Capture the cell that displays the provided text and extract its [X, Y] central coordinate. 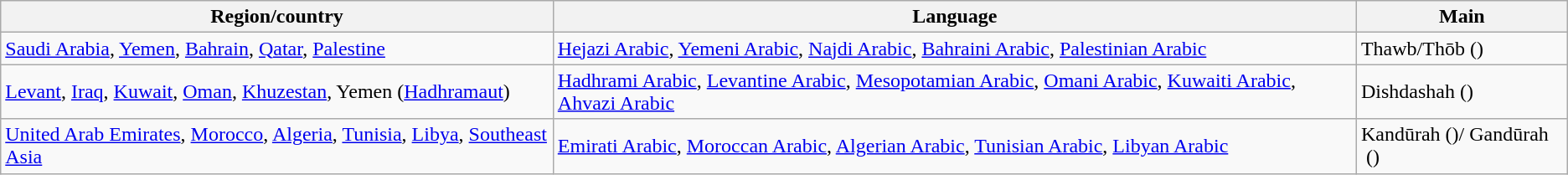
Language [955, 17]
Hejazi Arabic, Yemeni Arabic, Najdi Arabic, Bahraini Arabic, Palestinian Arabic [955, 49]
Dishdashah () [1462, 92]
Region/country [277, 17]
Thawb/Thōb () [1462, 49]
Kandūrah ()/ Gandūrah () [1462, 146]
United Arab Emirates, Morocco, Algeria, Tunisia, Libya, Southeast Asia [277, 146]
Emirati Arabic, Moroccan Arabic, Algerian Arabic, Tunisian Arabic, Libyan Arabic [955, 146]
Hadhrami Arabic, Levantine Arabic, Mesopotamian Arabic, Omani Arabic, Kuwaiti Arabic, Ahvazi Arabic [955, 92]
Saudi Arabia, Yemen, Bahrain, Qatar, Palestine [277, 49]
Main [1462, 17]
Levant, Iraq, Kuwait, Oman, Khuzestan, Yemen (Hadhramaut) [277, 92]
